Locate the cell with the specified text and output its (x, y) center coordinate. 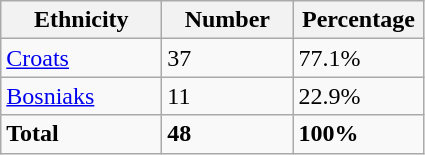
Number (228, 20)
37 (228, 58)
Total (82, 134)
Ethnicity (82, 20)
48 (228, 134)
11 (228, 96)
77.1% (358, 58)
Croats (82, 58)
Percentage (358, 20)
100% (358, 134)
Bosniaks (82, 96)
22.9% (358, 96)
